Find where the given text appears and provide that cell's center as [x, y] coordinate. 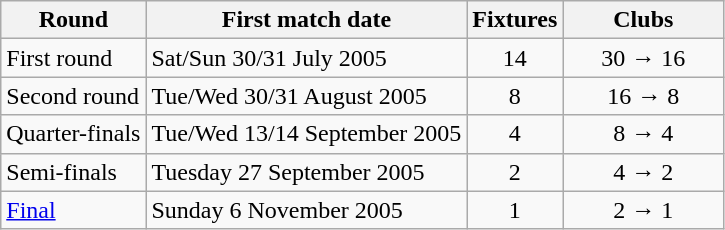
Semi-finals [74, 172]
Quarter-finals [74, 134]
2 [515, 172]
First round [74, 58]
Sunday 6 November 2005 [306, 210]
1 [515, 210]
Tue/Wed 13/14 September 2005 [306, 134]
Tue/Wed 30/31 August 2005 [306, 96]
Round [74, 20]
8 → 4 [644, 134]
8 [515, 96]
Fixtures [515, 20]
30 → 16 [644, 58]
Tuesday 27 September 2005 [306, 172]
2 → 1 [644, 210]
14 [515, 58]
Final [74, 210]
16 → 8 [644, 96]
Clubs [644, 20]
Sat/Sun 30/31 July 2005 [306, 58]
First match date [306, 20]
4 → 2 [644, 172]
4 [515, 134]
Second round [74, 96]
